Extract the [x, y] coordinate from the center of the cell holding the provided text.  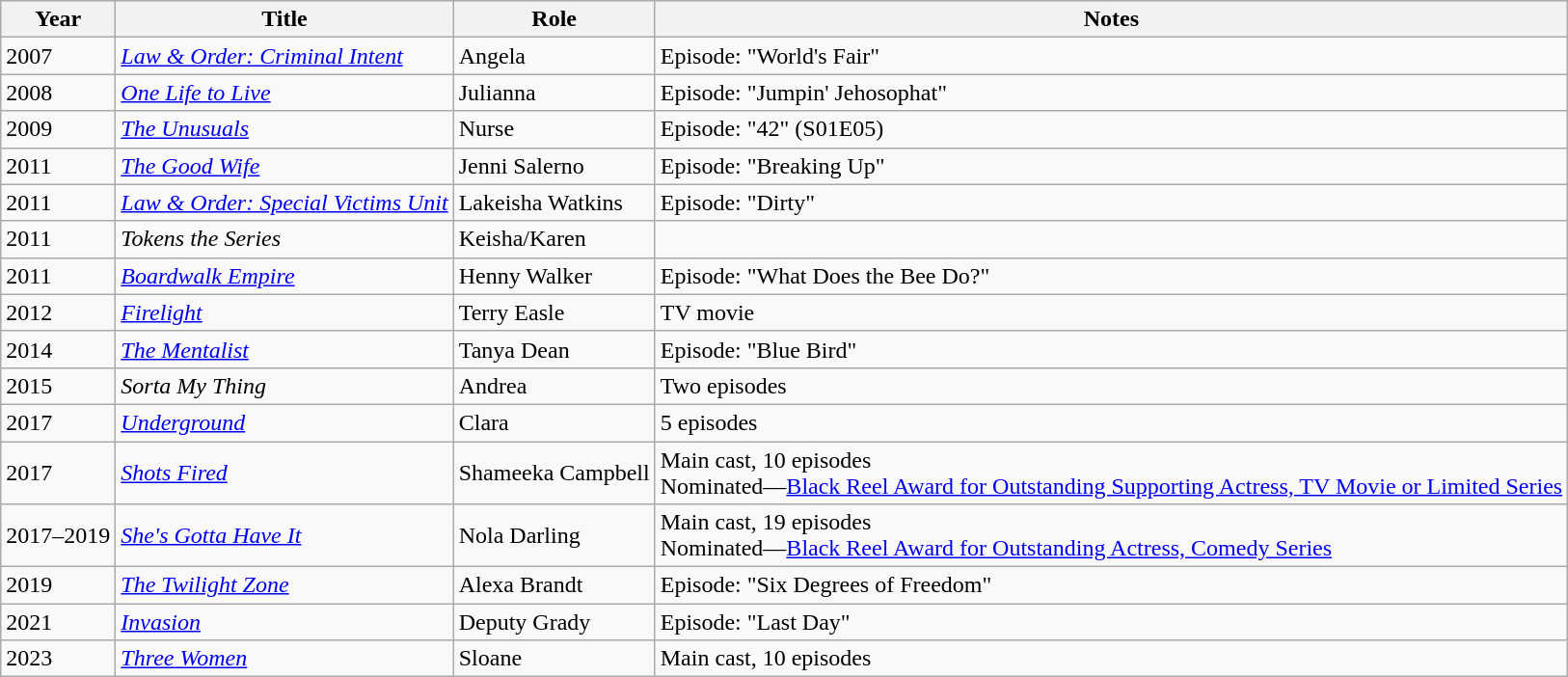
Henny Walker [554, 276]
2019 [58, 585]
Episode: "Blue Bird" [1111, 349]
Episode: "Dirty" [1111, 203]
2015 [58, 386]
Main cast, 10 episodesNominated—Black Reel Award for Outstanding Supporting Actress, TV Movie or Limited Series [1111, 473]
5 episodes [1111, 422]
Law & Order: Criminal Intent [284, 56]
Two episodes [1111, 386]
Underground [284, 422]
The Unusuals [284, 129]
Alexa Brandt [554, 585]
Deputy Grady [554, 622]
Nurse [554, 129]
Three Women [284, 659]
Clara [554, 422]
Year [58, 19]
Lakeisha Watkins [554, 203]
The Good Wife [284, 166]
Episode: "World's Fair" [1111, 56]
Sloane [554, 659]
Title [284, 19]
Boardwalk Empire [284, 276]
2023 [58, 659]
2012 [58, 312]
Episode: "Last Day" [1111, 622]
Keisha/Karen [554, 239]
2014 [58, 349]
Main cast, 10 episodes [1111, 659]
Tokens the Series [284, 239]
Sorta My Thing [284, 386]
Episode: "What Does the Bee Do?" [1111, 276]
Role [554, 19]
Julianna [554, 93]
Jenni Salerno [554, 166]
2017–2019 [58, 536]
Episode: "42" (S01E05) [1111, 129]
Andrea [554, 386]
She's Gotta Have It [284, 536]
Invasion [284, 622]
Firelight [284, 312]
The Twilight Zone [284, 585]
2009 [58, 129]
Shots Fired [284, 473]
The Mentalist [284, 349]
Shameeka Campbell [554, 473]
Episode: "Breaking Up" [1111, 166]
One Life to Live [284, 93]
Angela [554, 56]
Tanya Dean [554, 349]
Law & Order: Special Victims Unit [284, 203]
Notes [1111, 19]
2021 [58, 622]
TV movie [1111, 312]
Episode: "Six Degrees of Freedom" [1111, 585]
2007 [58, 56]
Nola Darling [554, 536]
Main cast, 19 episodesNominated—Black Reel Award for Outstanding Actress, Comedy Series [1111, 536]
Terry Easle [554, 312]
Episode: "Jumpin' Jehosophat" [1111, 93]
2008 [58, 93]
